Extract the (X, Y) coordinate from the center of the cell holding the provided text.  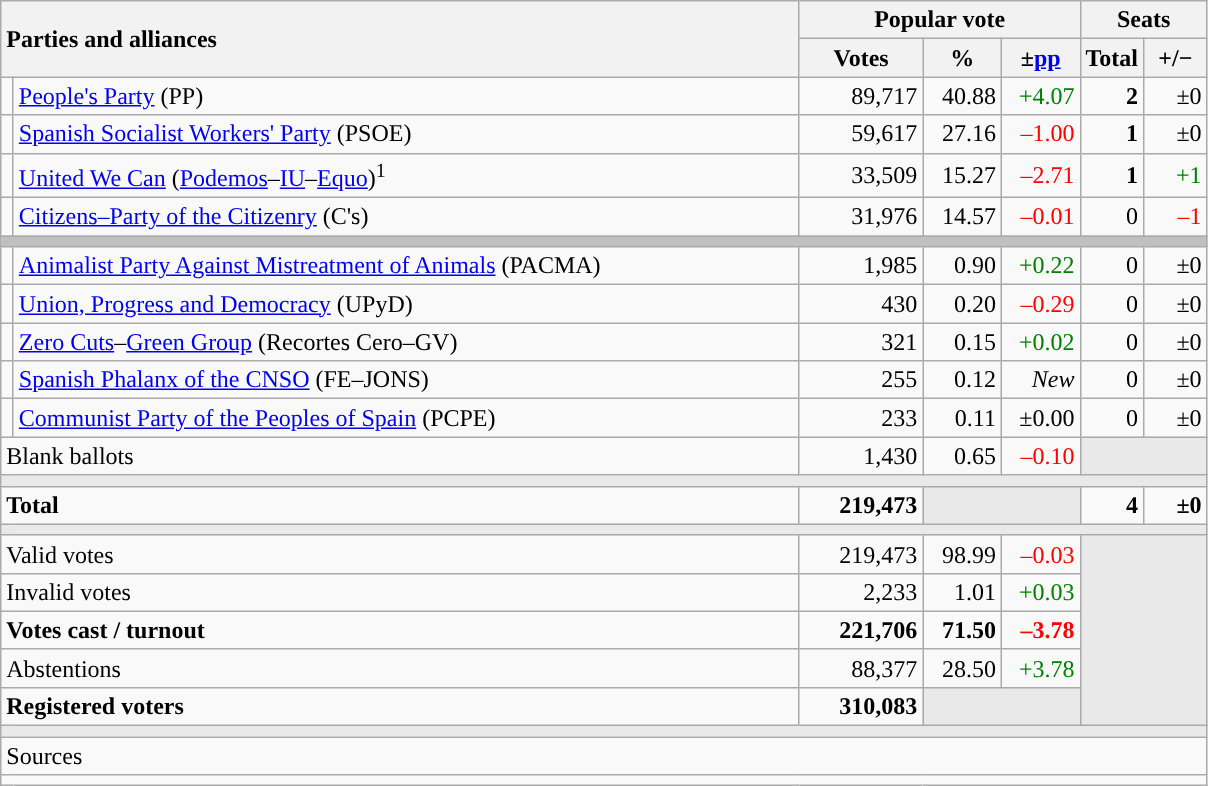
People's Party (PP) (406, 96)
–0.01 (1040, 217)
0.65 (962, 456)
4 (1112, 505)
31,976 (861, 217)
1,985 (861, 266)
Union, Progress and Democracy (UPyD) (406, 304)
Valid votes (400, 554)
Spanish Phalanx of the CNSO (FE–JONS) (406, 380)
United We Can (Podemos–IU–Equo)1 (406, 176)
+4.07 (1040, 96)
–2.71 (1040, 176)
40.88 (962, 96)
310,083 (861, 706)
0.12 (962, 380)
Spanish Socialist Workers' Party (PSOE) (406, 134)
Votes cast / turnout (400, 630)
+3.78 (1040, 668)
98.99 (962, 554)
0.20 (962, 304)
59,617 (861, 134)
14.57 (962, 217)
±pp (1040, 58)
255 (861, 380)
321 (861, 342)
+1 (1176, 176)
33,509 (861, 176)
New (1040, 380)
–0.29 (1040, 304)
Votes (861, 58)
15.27 (962, 176)
2,233 (861, 592)
Zero Cuts–Green Group (Recortes Cero–GV) (406, 342)
–3.78 (1040, 630)
28.50 (962, 668)
221,706 (861, 630)
0.90 (962, 266)
1.01 (962, 592)
1,430 (861, 456)
430 (861, 304)
+/− (1176, 58)
+0.02 (1040, 342)
0.15 (962, 342)
–1 (1176, 217)
–0.03 (1040, 554)
–1.00 (1040, 134)
–0.10 (1040, 456)
0.11 (962, 418)
Blank ballots (400, 456)
89,717 (861, 96)
+0.22 (1040, 266)
Citizens–Party of the Citizenry (C's) (406, 217)
88,377 (861, 668)
Seats (1144, 20)
+0.03 (1040, 592)
Parties and alliances (400, 39)
Registered voters (400, 706)
% (962, 58)
233 (861, 418)
±0.00 (1040, 418)
2 (1112, 96)
Popular vote (940, 20)
Animalist Party Against Mistreatment of Animals (PACMA) (406, 266)
71.50 (962, 630)
Communist Party of the Peoples of Spain (PCPE) (406, 418)
Abstentions (400, 668)
27.16 (962, 134)
Sources (604, 756)
Invalid votes (400, 592)
